Identify which cell holds the provided text, then report its [x, y] central coordinate. 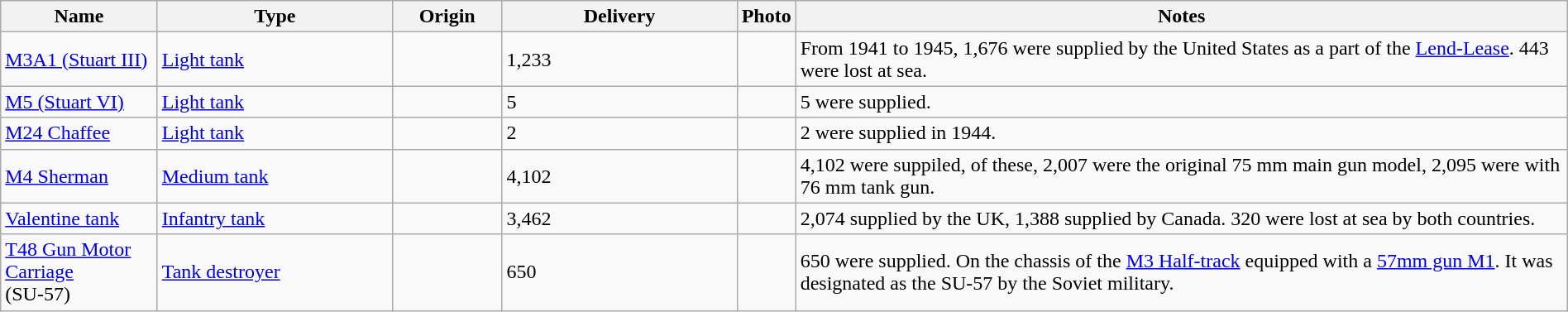
Photo [766, 17]
650 were supplied. On the chassis of the M3 Half-track equipped with a 57mm gun M1. It was designated as the SU-57 by the Soviet military. [1181, 272]
Delivery [619, 17]
Infantry tank [275, 218]
Medium tank [275, 175]
650 [619, 272]
1,233 [619, 60]
Name [79, 17]
2 [619, 133]
2,074 supplied by the UK, 1,388 supplied by Canada. 320 were lost at sea by both countries. [1181, 218]
4,102 were suppiled, of these, 2,007 were the original 75 mm main gun model, 2,095 were with 76 mm tank gun. [1181, 175]
T48 Gun Motor Carriage(SU-57) [79, 272]
3,462 [619, 218]
Tank destroyer [275, 272]
M5 (Stuart VI) [79, 102]
M24 Chaffee [79, 133]
From 1941 to 1945, 1,676 were supplied by the United States as a part of the Lend-Lease. 443 were lost at sea. [1181, 60]
Type [275, 17]
Origin [447, 17]
Valentine tank [79, 218]
5 [619, 102]
4,102 [619, 175]
5 were supplied. [1181, 102]
2 were supplied in 1944. [1181, 133]
M4 Sherman [79, 175]
Notes [1181, 17]
M3A1 (Stuart III) [79, 60]
